Detect which cell encompasses the target text, then output its (X, Y) center coordinate. 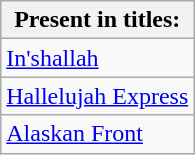
Alaskan Front (98, 134)
In'shallah (98, 58)
Present in titles: (98, 20)
Hallelujah Express (98, 96)
